Identify which cell holds the provided text, then report its [x, y] central coordinate. 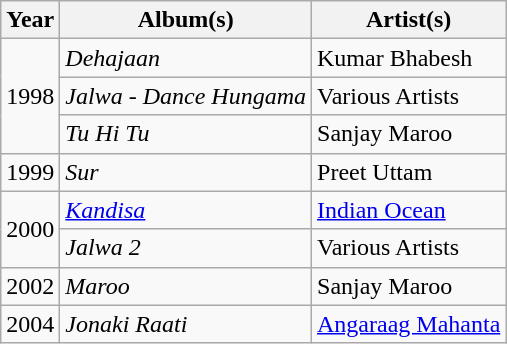
Preet Uttam [409, 172]
Jonaki Raati [186, 324]
Angaraag Mahanta [409, 324]
2004 [30, 324]
Kandisa [186, 210]
Tu Hi Tu [186, 134]
Kumar Bhabesh [409, 58]
2002 [30, 286]
Jalwa - Dance Hungama [186, 96]
Jalwa 2 [186, 248]
Maroo [186, 286]
Album(s) [186, 20]
1998 [30, 96]
1999 [30, 172]
Indian Ocean [409, 210]
Dehajaan [186, 58]
Year [30, 20]
Sur [186, 172]
Artist(s) [409, 20]
2000 [30, 229]
